Provide the (X, Y) coordinate of the cell's center where the given text is located.  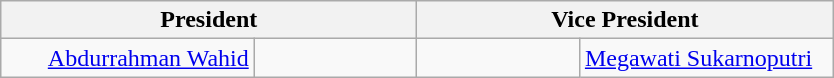
Abdurrahman Wahid (128, 58)
President (209, 20)
Vice President (625, 20)
Megawati Sukarnoputri (706, 58)
